Search for the cell housing the specified text and yield its [X, Y] center coordinate. 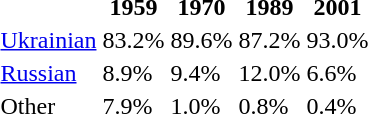
83.2% [134, 40]
9.4% [202, 73]
12.0% [270, 73]
87.2% [270, 40]
8.9% [134, 73]
89.6% [202, 40]
